Scan for the cell matching the given text and deliver its [x, y] coordinate at center. 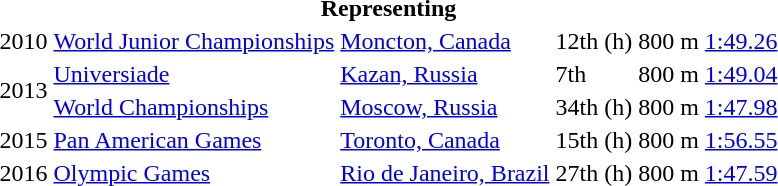
15th (h) [594, 140]
Moncton, Canada [445, 41]
Universiade [194, 74]
Kazan, Russia [445, 74]
Moscow, Russia [445, 107]
Toronto, Canada [445, 140]
World Championships [194, 107]
World Junior Championships [194, 41]
34th (h) [594, 107]
12th (h) [594, 41]
Pan American Games [194, 140]
7th [594, 74]
